Return (X, Y) of the center of cell containing provided text 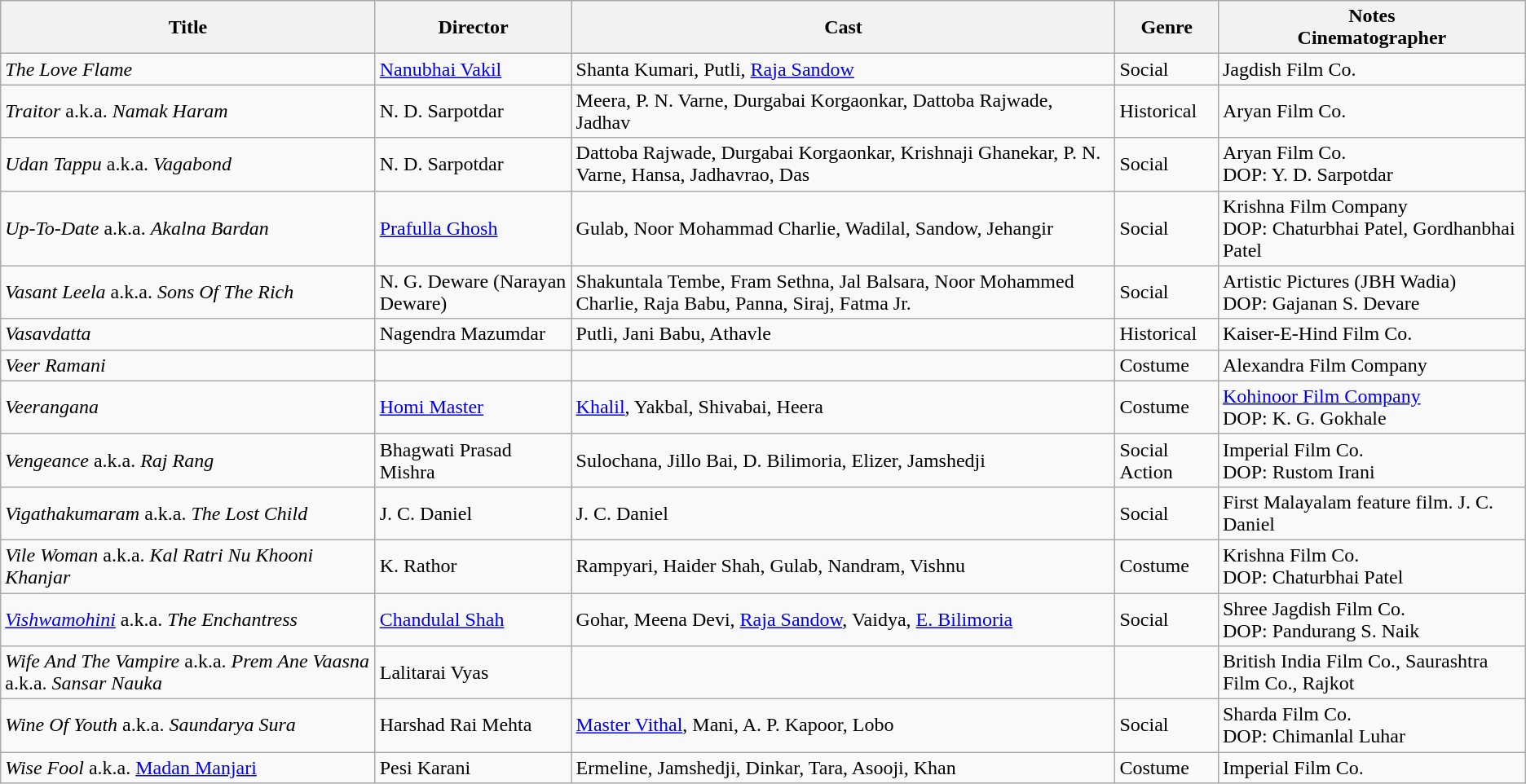
Dattoba Rajwade, Durgabai Korgaonkar, Krishnaji Ghanekar, P. N. Varne, Hansa, Jadhavrao, Das (843, 165)
Sharda Film Co. DOP: Chimanlal Luhar (1371, 725)
Udan Tappu a.k.a. Vagabond (187, 165)
Imperial Film Co. DOP: Rustom Irani (1371, 460)
Vishwamohini a.k.a. The Enchantress (187, 619)
First Malayalam feature film. J. C. Daniel (1371, 513)
Veer Ramani (187, 365)
Vasant Leela a.k.a. Sons Of The Rich (187, 292)
Up-To-Date a.k.a. Akalna Bardan (187, 228)
Putli, Jani Babu, Athavle (843, 334)
Vengeance a.k.a. Raj Rang (187, 460)
Krishna Film CompanyDOP: Chaturbhai Patel, Gordhanbhai Patel (1371, 228)
Master Vithal, Mani, A. P. Kapoor, Lobo (843, 725)
Vile Woman a.k.a. Kal Ratri Nu Khooni Khanjar (187, 566)
Harshad Rai Mehta (473, 725)
Meera, P. N. Varne, Durgabai Korgaonkar, Dattoba Rajwade, Jadhav (843, 111)
Aryan Film Co. (1371, 111)
Artistic Pictures (JBH Wadia) DOP: Gajanan S. Devare (1371, 292)
Nanubhai Vakil (473, 69)
K. Rathor (473, 566)
Shree Jagdish Film Co. DOP: Pandurang S. Naik (1371, 619)
Traitor a.k.a. Namak Haram (187, 111)
Nagendra Mazumdar (473, 334)
Krishna Film Co. DOP: Chaturbhai Patel (1371, 566)
Imperial Film Co. (1371, 768)
Rampyari, Haider Shah, Gulab, Nandram, Vishnu (843, 566)
Vigathakumaram a.k.a. The Lost Child (187, 513)
Title (187, 28)
Gulab, Noor Mohammad Charlie, Wadilal, Sandow, Jehangir (843, 228)
Khalil, Yakbal, Shivabai, Heera (843, 407)
Aryan Film Co. DOP: Y. D. Sarpotdar (1371, 165)
Jagdish Film Co. (1371, 69)
NotesCinematographer (1371, 28)
Genre (1167, 28)
Sulochana, Jillo Bai, D. Bilimoria, Elizer, Jamshedji (843, 460)
British India Film Co., Saurashtra Film Co., Rajkot (1371, 673)
Prafulla Ghosh (473, 228)
Shakuntala Tembe, Fram Sethna, Jal Balsara, Noor Mohammed Charlie, Raja Babu, Panna, Siraj, Fatma Jr. (843, 292)
The Love Flame (187, 69)
Veerangana (187, 407)
Vasavdatta (187, 334)
Social Action (1167, 460)
Wine Of Youth a.k.a. Saundarya Sura (187, 725)
Alexandra Film Company (1371, 365)
Ermeline, Jamshedji, Dinkar, Tara, Asooji, Khan (843, 768)
Lalitarai Vyas (473, 673)
Wife And The Vampire a.k.a. Prem Ane Vaasna a.k.a. Sansar Nauka (187, 673)
Bhagwati Prasad Mishra (473, 460)
Cast (843, 28)
Kaiser-E-Hind Film Co. (1371, 334)
Homi Master (473, 407)
N. G. Deware (Narayan Deware) (473, 292)
Pesi Karani (473, 768)
Chandulal Shah (473, 619)
Gohar, Meena Devi, Raja Sandow, Vaidya, E. Bilimoria (843, 619)
Shanta Kumari, Putli, Raja Sandow (843, 69)
Wise Fool a.k.a. Madan Manjari (187, 768)
Kohinoor Film CompanyDOP: K. G. Gokhale (1371, 407)
Director (473, 28)
